Extract the [x, y] coordinate from the center of the cell holding the provided text.  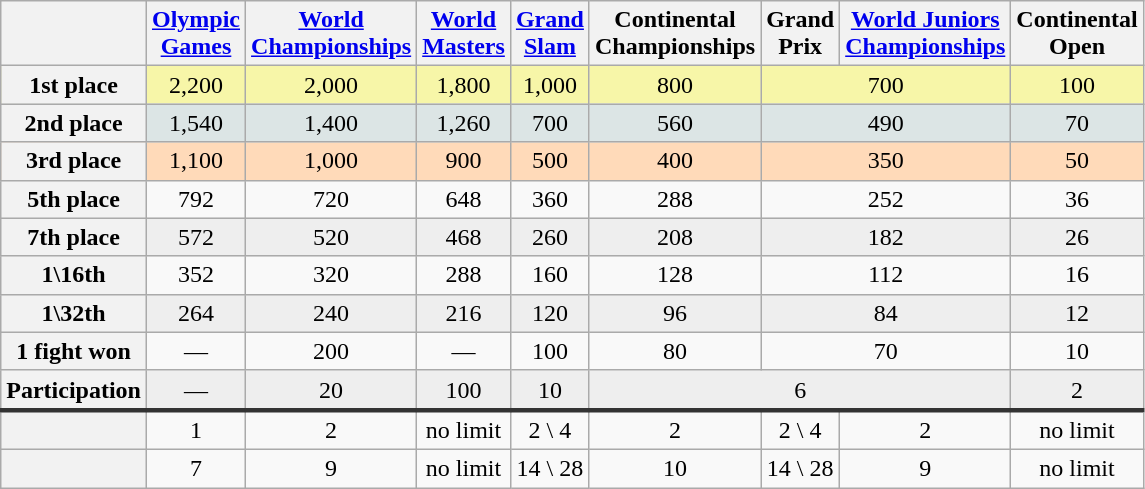
520 [332, 237]
260 [550, 237]
1 fight won [74, 351]
Participation [74, 390]
2nd place [74, 123]
GrandSlam [550, 34]
400 [674, 161]
360 [550, 199]
350 [886, 161]
648 [464, 199]
1st place [74, 85]
720 [332, 199]
5th place [74, 199]
1,800 [464, 85]
572 [196, 237]
264 [196, 313]
80 [674, 351]
World JuniorsChampionships [926, 34]
500 [550, 161]
26 [1077, 237]
ContinentalChampionships [674, 34]
OlympicGames [196, 34]
1,540 [196, 123]
16 [1077, 275]
352 [196, 275]
12 [1077, 313]
200 [332, 351]
160 [550, 275]
240 [332, 313]
3rd place [74, 161]
50 [1077, 161]
2,000 [332, 85]
1 [196, 430]
7 [196, 468]
84 [886, 313]
800 [674, 85]
1,400 [332, 123]
WorldChampionships [332, 34]
1\32th [74, 313]
2,200 [196, 85]
182 [886, 237]
1,260 [464, 123]
1,100 [196, 161]
900 [464, 161]
6 [800, 390]
208 [674, 237]
468 [464, 237]
560 [674, 123]
36 [1077, 199]
WorldMasters [464, 34]
ContinentalOpen [1077, 34]
252 [886, 199]
GrandPrix [800, 34]
216 [464, 313]
490 [886, 123]
7th place [74, 237]
20 [332, 390]
792 [196, 199]
1\16th [74, 275]
128 [674, 275]
96 [674, 313]
320 [332, 275]
120 [550, 313]
112 [886, 275]
